Identify which cell holds the provided text, then report its [x, y] central coordinate. 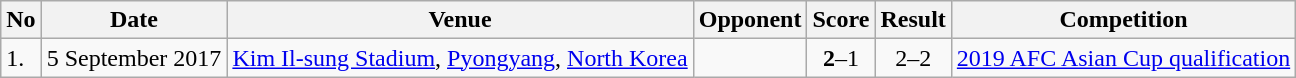
Score [841, 20]
Opponent [750, 20]
Result [913, 20]
5 September 2017 [134, 58]
2–1 [841, 58]
Competition [1123, 20]
Venue [460, 20]
No [21, 20]
2019 AFC Asian Cup qualification [1123, 58]
1. [21, 58]
2–2 [913, 58]
Date [134, 20]
Kim Il-sung Stadium, Pyongyang, North Korea [460, 58]
